Pinpoint the cell where the given text exists, returning its (X, Y) midpoint coordinate. 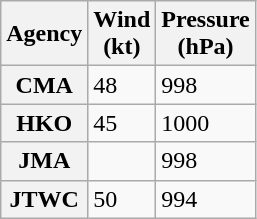
50 (122, 199)
JMA (44, 161)
45 (122, 123)
JTWC (44, 199)
Pressure(hPa) (206, 34)
HKO (44, 123)
CMA (44, 85)
48 (122, 85)
994 (206, 199)
Wind(kt) (122, 34)
Agency (44, 34)
1000 (206, 123)
